Capture the cell that displays the provided text and extract its (x, y) central coordinate. 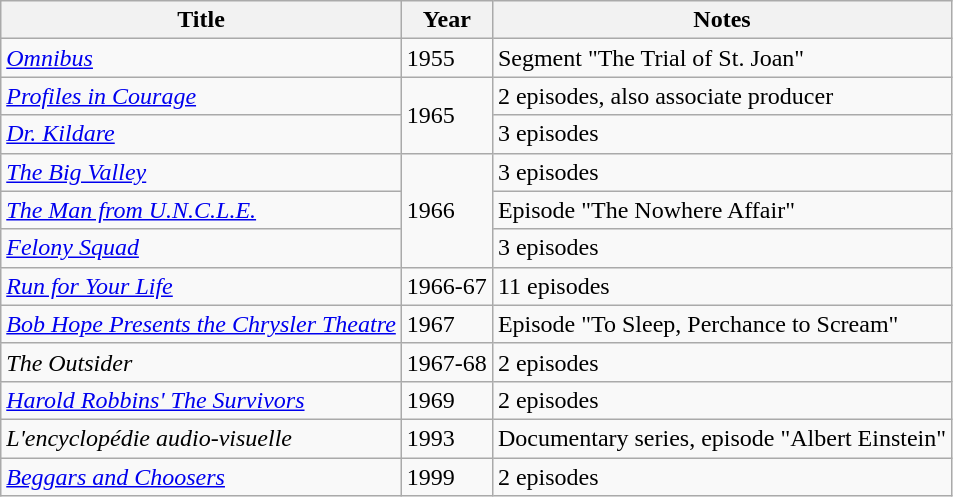
Run for Your Life (202, 286)
1967-68 (446, 362)
Bob Hope Presents the Chrysler Theatre (202, 324)
Felony Squad (202, 248)
1966 (446, 210)
1966-67 (446, 286)
Segment "The Trial of St. Joan" (722, 58)
Dr. Kildare (202, 134)
Episode "The Nowhere Affair" (722, 210)
The Big Valley (202, 172)
1955 (446, 58)
1999 (446, 477)
The Man from U.N.C.L.E. (202, 210)
1969 (446, 400)
L'encyclopédie audio-visuelle (202, 438)
Episode "To Sleep, Perchance to Scream" (722, 324)
11 episodes (722, 286)
Documentary series, episode "Albert Einstein" (722, 438)
1965 (446, 115)
Omnibus (202, 58)
Title (202, 20)
Notes (722, 20)
Profiles in Courage (202, 96)
The Outsider (202, 362)
Beggars and Choosers (202, 477)
1993 (446, 438)
1967 (446, 324)
Year (446, 20)
2 episodes, also associate producer (722, 96)
Harold Robbins' The Survivors (202, 400)
